Capture the cell that displays the provided text and extract its (X, Y) central coordinate. 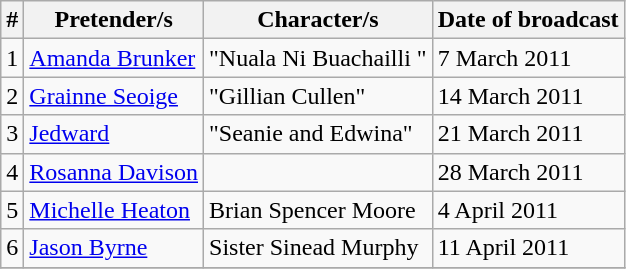
14 March 2011 (528, 96)
Jedward (114, 134)
Date of broadcast (528, 20)
11 April 2011 (528, 248)
"Seanie and Edwina" (318, 134)
1 (12, 58)
21 March 2011 (528, 134)
4 (12, 172)
3 (12, 134)
2 (12, 96)
7 March 2011 (528, 58)
Amanda Brunker (114, 58)
Brian Spencer Moore (318, 210)
Rosanna Davison (114, 172)
28 March 2011 (528, 172)
Michelle Heaton (114, 210)
"Gillian Cullen" (318, 96)
Jason Byrne (114, 248)
5 (12, 210)
Pretender/s (114, 20)
Sister Sinead Murphy (318, 248)
"Nuala Ni Buachailli " (318, 58)
6 (12, 248)
4 April 2011 (528, 210)
# (12, 20)
Character/s (318, 20)
Grainne Seoige (114, 96)
